Identify which cell holds the provided text, then report its [X, Y] central coordinate. 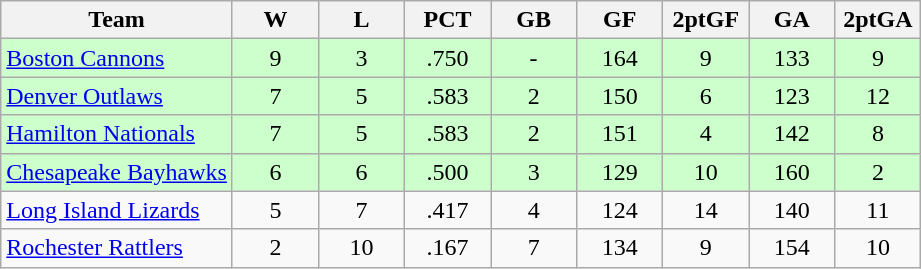
.167 [448, 248]
142 [792, 134]
Chesapeake Bayhawks [117, 172]
GA [792, 20]
.417 [448, 210]
140 [792, 210]
164 [620, 58]
2ptGF [706, 20]
L [361, 20]
134 [620, 248]
160 [792, 172]
Denver Outlaws [117, 96]
124 [620, 210]
.500 [448, 172]
154 [792, 248]
Boston Cannons [117, 58]
GF [620, 20]
GB [534, 20]
.750 [448, 58]
14 [706, 210]
W [275, 20]
Rochester Rattlers [117, 248]
Hamilton Nationals [117, 134]
133 [792, 58]
151 [620, 134]
11 [878, 210]
8 [878, 134]
129 [620, 172]
- [534, 58]
PCT [448, 20]
12 [878, 96]
Team [117, 20]
2ptGA [878, 20]
123 [792, 96]
150 [620, 96]
Long Island Lizards [117, 210]
